Pinpoint the cell where the given text exists, returning its (X, Y) midpoint coordinate. 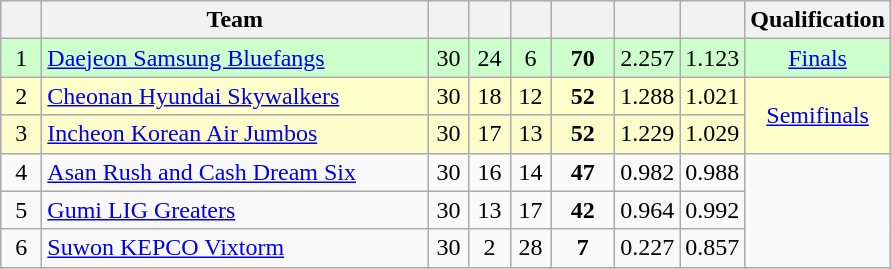
1.021 (712, 96)
Finals (818, 58)
Qualification (818, 20)
16 (490, 172)
Semifinals (818, 115)
28 (530, 248)
3 (22, 134)
Cheonan Hyundai Skywalkers (235, 96)
2.257 (648, 58)
1.229 (648, 134)
12 (530, 96)
70 (583, 58)
0.982 (648, 172)
0.857 (712, 248)
1.288 (648, 96)
18 (490, 96)
0.992 (712, 210)
0.964 (648, 210)
1.029 (712, 134)
1.123 (712, 58)
0.988 (712, 172)
24 (490, 58)
1 (22, 58)
Suwon KEPCO Vixtorm (235, 248)
Asan Rush and Cash Dream Six (235, 172)
47 (583, 172)
0.227 (648, 248)
7 (583, 248)
Daejeon Samsung Bluefangs (235, 58)
4 (22, 172)
14 (530, 172)
42 (583, 210)
Team (235, 20)
5 (22, 210)
Incheon Korean Air Jumbos (235, 134)
Gumi LIG Greaters (235, 210)
